Locate the cell with the specified text and output its (X, Y) center coordinate. 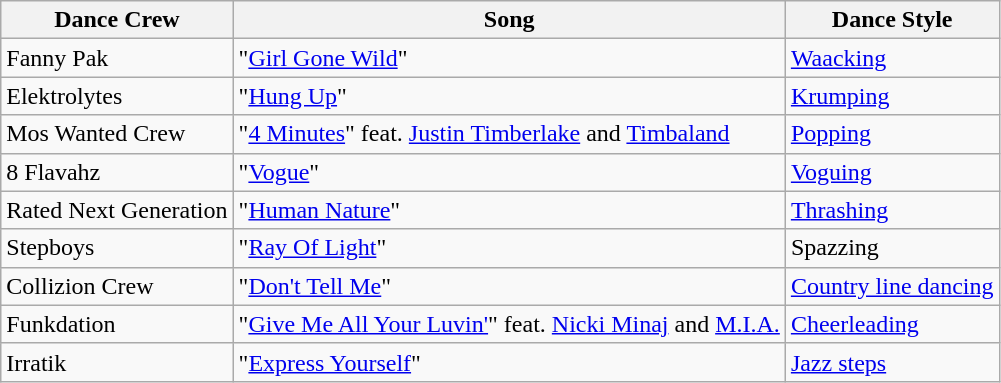
"Give Me All Your Luvin'" feat. Nicki Minaj and M.I.A. (509, 324)
Spazzing (892, 248)
Dance Style (892, 20)
Rated Next Generation (117, 210)
Country line dancing (892, 286)
"Don't Tell Me" (509, 286)
Thrashing (892, 210)
8 Flavahz (117, 172)
"4 Minutes" feat. Justin Timberlake and Timbaland (509, 134)
"Girl Gone Wild" (509, 58)
"Human Nature" (509, 210)
Stepboys (117, 248)
"Vogue" (509, 172)
Fanny Pak (117, 58)
Voguing (892, 172)
Irratik (117, 362)
Cheerleading (892, 324)
Krumping (892, 96)
Jazz steps (892, 362)
"Express Yourself" (509, 362)
Funkdation (117, 324)
"Hung Up" (509, 96)
Mos Wanted Crew (117, 134)
Elektrolytes (117, 96)
Dance Crew (117, 20)
Popping (892, 134)
Song (509, 20)
"Ray Of Light" (509, 248)
Waacking (892, 58)
Collizion Crew (117, 286)
